Output the (X, Y) coordinate of the center of the cell containing the given text.  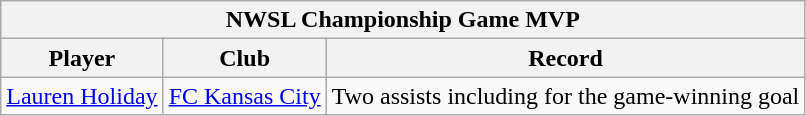
Club (244, 58)
Record (566, 58)
FC Kansas City (244, 96)
Lauren Holiday (82, 96)
Player (82, 58)
NWSL Championship Game MVP (403, 20)
Two assists including for the game-winning goal (566, 96)
